Find where the given text appears and provide that cell's center as (X, Y) coordinate. 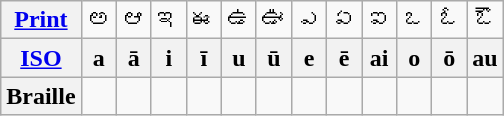
ē (344, 58)
ai (380, 58)
ఇ (168, 20)
ū (274, 58)
ఈ (204, 20)
e (310, 58)
ī (204, 58)
u (238, 58)
ISO (41, 58)
ఎ (310, 20)
ఒ (414, 20)
au (485, 58)
ఉ (238, 20)
ఏ (344, 20)
ఐ (380, 20)
a (98, 58)
Print (41, 20)
ఓ (450, 20)
i (168, 58)
Braille (41, 96)
ఆ (134, 20)
అ (98, 20)
ఔ (485, 20)
o (414, 58)
ō (450, 58)
ā (134, 58)
ఊ (274, 20)
